Find where the given text appears and provide that cell's center as [X, Y] coordinate. 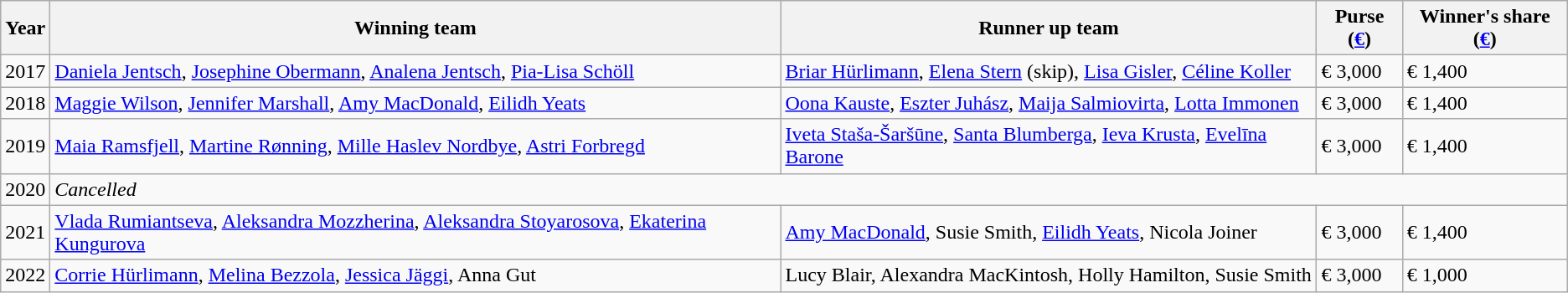
2021 [25, 233]
Winner's share (€) [1484, 28]
Runner up team [1049, 28]
€ 1,000 [1484, 275]
2017 [25, 71]
Purse (€) [1359, 28]
Maia Ramsfjell, Martine Rønning, Mille Haslev Nordbye, Astri Forbregd [415, 146]
2020 [25, 189]
Oona Kauste, Eszter Juhász, Maija Salmiovirta, Lotta Immonen [1049, 103]
2018 [25, 103]
Briar Hürlimann, Elena Stern (skip), Lisa Gisler, Céline Koller [1049, 71]
Winning team [415, 28]
Maggie Wilson, Jennifer Marshall, Amy MacDonald, Eilidh Yeats [415, 103]
2019 [25, 146]
Daniela Jentsch, Josephine Obermann, Analena Jentsch, Pia-Lisa Schöll [415, 71]
Amy MacDonald, Susie Smith, Eilidh Yeats, Nicola Joiner [1049, 233]
Lucy Blair, Alexandra MacKintosh, Holly Hamilton, Susie Smith [1049, 275]
Iveta Staša-Šaršūne, Santa Blumberga, Ieva Krusta, Evelīna Barone [1049, 146]
2022 [25, 275]
Vlada Rumiantseva, Aleksandra Mozzherina, Aleksandra Stoyarosova, Ekaterina Kungurova [415, 233]
Year [25, 28]
Corrie Hürlimann, Melina Bezzola, Jessica Jäggi, Anna Gut [415, 275]
Cancelled [809, 189]
